Capture the cell that displays the provided text and extract its (X, Y) central coordinate. 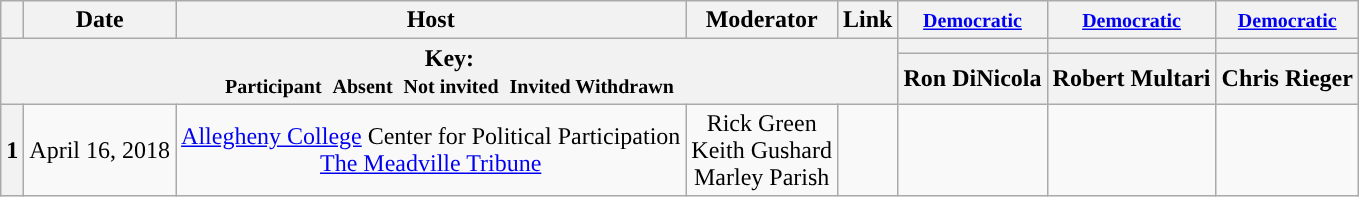
Chris Rieger (1287, 78)
Link (868, 20)
April 16, 2018 (100, 150)
Robert Multari (1132, 78)
Host (431, 20)
Date (100, 20)
Ron DiNicola (972, 78)
Allegheny College Center for Political ParticipationThe Meadville Tribune (431, 150)
Rick GreenKeith GushardMarley Parish (762, 150)
Key: Participant Absent Not invited Invited Withdrawn (450, 72)
1 (12, 150)
Moderator (762, 20)
